From the cell containing the given text, extract its center point as [X, Y] coordinate. 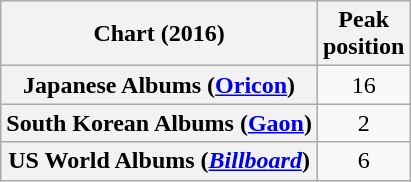
6 [363, 161]
South Korean Albums (Gaon) [160, 123]
Chart (2016) [160, 34]
16 [363, 85]
US World Albums (Billboard) [160, 161]
Peakposition [363, 34]
2 [363, 123]
Japanese Albums (Oricon) [160, 85]
